For the text-containing cell, return its midpoint in [x, y] coordinate format. 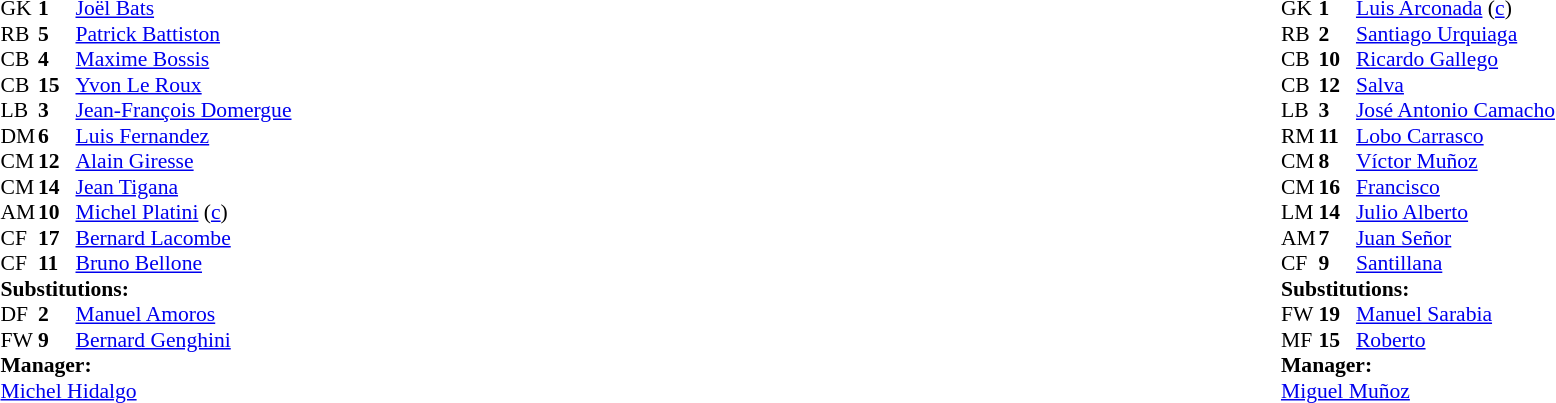
MF [1300, 340]
Santillana [1456, 263]
Yvon Le Roux [184, 85]
17 [57, 238]
Jean-François Domergue [184, 111]
Bernard Genghini [184, 340]
Luis Fernandez [184, 136]
DM [19, 136]
Ricardo Gallego [1456, 59]
Alain Giresse [184, 161]
Manuel Sarabia [1456, 315]
6 [57, 136]
5 [57, 34]
Maxime Bossis [184, 59]
Santiago Urquiaga [1456, 34]
Lobo Carrasco [1456, 136]
Roberto [1456, 340]
19 [1337, 315]
Salva [1456, 85]
4 [57, 59]
Víctor Muñoz [1456, 161]
LM [1300, 213]
16 [1337, 187]
8 [1337, 161]
Manuel Amoros [184, 315]
DF [19, 315]
RM [1300, 136]
Francisco [1456, 187]
Juan Señor [1456, 238]
Julio Alberto [1456, 213]
Jean Tigana [184, 187]
Michel Platini (c) [184, 213]
Bruno Bellone [184, 263]
Bernard Lacombe [184, 238]
José Antonio Camacho [1456, 111]
7 [1337, 238]
Patrick Battiston [184, 34]
